Search for the cell housing the specified text and yield its (X, Y) center coordinate. 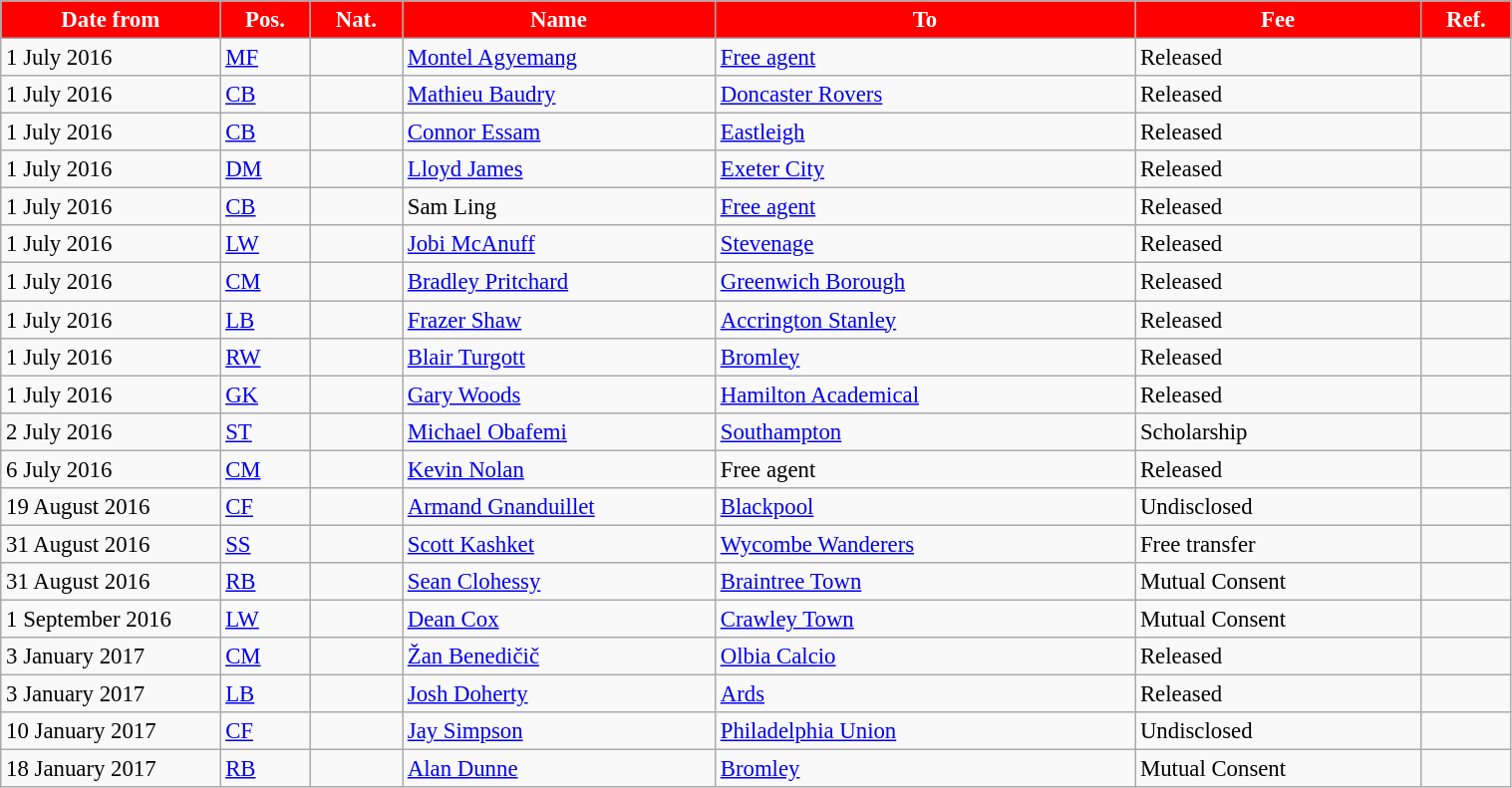
Braintree Town (925, 582)
Blackpool (925, 507)
Accrington Stanley (925, 320)
Gary Woods (559, 394)
Name (559, 20)
1 September 2016 (111, 619)
Mathieu Baudry (559, 95)
Montel Agyemang (559, 58)
Dean Cox (559, 619)
Exeter City (925, 169)
Kevin Nolan (559, 469)
Nat. (356, 20)
Bradley Pritchard (559, 282)
Greenwich Borough (925, 282)
Free transfer (1278, 544)
Lloyd James (559, 169)
DM (265, 169)
Olbia Calcio (925, 657)
Michael Obafemi (559, 431)
RW (265, 357)
MF (265, 58)
Jay Simpson (559, 731)
18 January 2017 (111, 769)
Connor Essam (559, 132)
Pos. (265, 20)
Josh Doherty (559, 694)
19 August 2016 (111, 507)
Crawley Town (925, 619)
Doncaster Rovers (925, 95)
Southampton (925, 431)
2 July 2016 (111, 431)
Scholarship (1278, 431)
Blair Turgott (559, 357)
Date from (111, 20)
Armand Gnanduillet (559, 507)
ST (265, 431)
Scott Kashket (559, 544)
Jobi McAnuff (559, 244)
Eastleigh (925, 132)
GK (265, 394)
SS (265, 544)
Ards (925, 694)
Fee (1278, 20)
Sean Clohessy (559, 582)
6 July 2016 (111, 469)
Alan Dunne (559, 769)
Hamilton Academical (925, 394)
Stevenage (925, 244)
Sam Ling (559, 207)
Žan Benedičič (559, 657)
10 January 2017 (111, 731)
Wycombe Wanderers (925, 544)
Ref. (1466, 20)
Philadelphia Union (925, 731)
To (925, 20)
Frazer Shaw (559, 320)
